Return the [x, y] coordinate for the center point of the cell that contains the specified text.  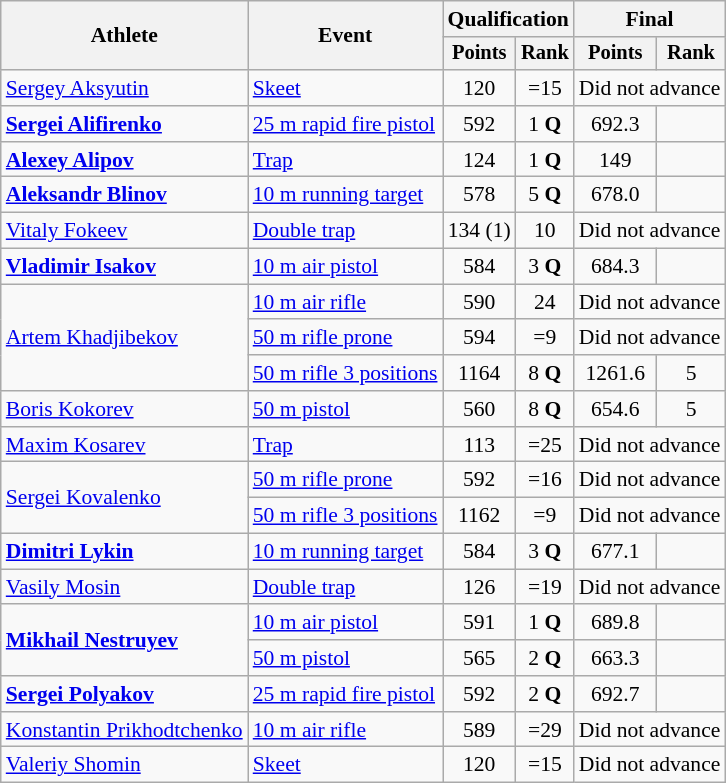
663.3 [616, 658]
Sergei Kovalenko [124, 498]
1261.6 [616, 373]
684.3 [616, 267]
578 [480, 195]
591 [480, 623]
677.1 [616, 552]
113 [480, 445]
Sergei Polyakov [124, 694]
Artem Khadjibekov [124, 338]
589 [480, 730]
Vladimir Isakov [124, 267]
=25 [545, 445]
126 [480, 587]
Final [650, 19]
1162 [480, 516]
Dimitri Lykin [124, 552]
1164 [480, 373]
678.0 [616, 195]
Mikhail Nestruyev [124, 640]
134 (1) [480, 231]
=16 [545, 480]
Alexey Alipov [124, 160]
Vasily Mosin [124, 587]
Maxim Kosarev [124, 445]
565 [480, 658]
Sergey Aksyutin [124, 88]
689.8 [616, 623]
654.6 [616, 409]
Konstantin Prikhodtchenko [124, 730]
Event [346, 36]
=19 [545, 587]
Athlete [124, 36]
149 [616, 160]
24 [545, 302]
10 [545, 231]
590 [480, 302]
=29 [545, 730]
Sergei Alifirenko [124, 124]
Boris Kokorev [124, 409]
692.7 [616, 694]
Qualification [508, 19]
594 [480, 338]
124 [480, 160]
560 [480, 409]
692.3 [616, 124]
Valeriy Shomin [124, 765]
Aleksandr Blinov [124, 195]
5 Q [545, 195]
Vitaly Fokeev [124, 231]
